Find where the given text appears and provide that cell's center as [X, Y] coordinate. 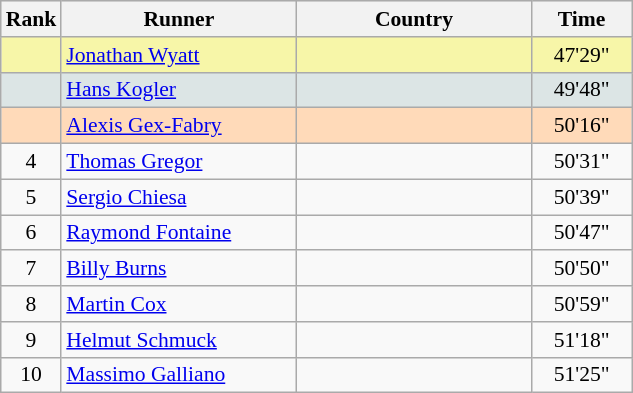
Massimo Galliano [178, 375]
Hans Kogler [178, 90]
Sergio Chiesa [178, 197]
47'29" [582, 55]
5 [32, 197]
Helmut Schmuck [178, 340]
Thomas Gregor [178, 162]
Alexis Gex-Fabry [178, 126]
4 [32, 162]
8 [32, 304]
51'25" [582, 375]
Raymond Fontaine [178, 233]
7 [32, 269]
Runner [178, 19]
50'50" [582, 269]
6 [32, 233]
50'59" [582, 304]
Rank [32, 19]
49'48" [582, 90]
9 [32, 340]
Jonathan Wyatt [178, 55]
50'16" [582, 126]
50'47" [582, 233]
50'39" [582, 197]
10 [32, 375]
50'31" [582, 162]
51'18" [582, 340]
Martin Cox [178, 304]
Billy Burns [178, 269]
Time [582, 19]
Country [414, 19]
